Locate the cell with the specified text and output its (x, y) center coordinate. 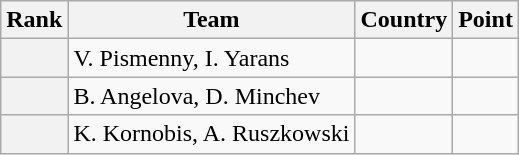
Country (404, 20)
Team (212, 20)
Point (486, 20)
B. Angelova, D. Minchev (212, 96)
V. Pismenny, I. Yarans (212, 58)
Rank (34, 20)
K. Kornobis, A. Ruszkowski (212, 134)
